Search for the cell housing the specified text and yield its (X, Y) center coordinate. 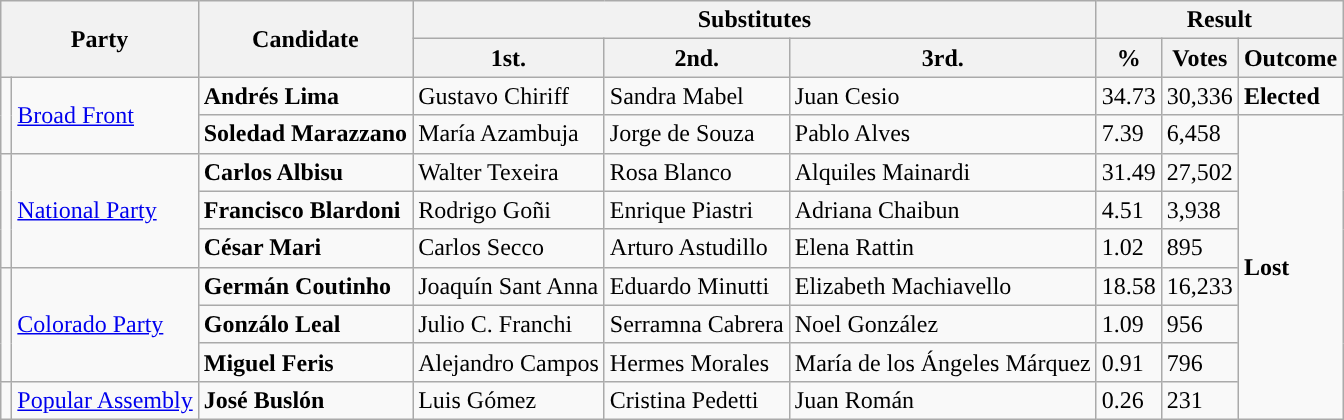
% (1128, 58)
Alejandro Campos (509, 362)
956 (1200, 324)
Serramna Cabrera (696, 324)
Substitutes (755, 20)
Lost (1290, 267)
Popular Assembly (105, 400)
18.58 (1128, 286)
16,233 (1200, 286)
34.73 (1128, 96)
796 (1200, 362)
José Buslón (305, 400)
30,336 (1200, 96)
1.02 (1128, 248)
2nd. (696, 58)
Colorado Party (105, 324)
Result (1219, 20)
4.51 (1128, 210)
6,458 (1200, 134)
Gustavo Chiriff (509, 96)
31.49 (1128, 172)
National Party (105, 210)
Elizabeth Machiavello (942, 286)
Juan Román (942, 400)
Outcome (1290, 58)
Rosa Blanco (696, 172)
Luis Gómez (509, 400)
María Azambuja (509, 134)
Enrique Piastri (696, 210)
231 (1200, 400)
Walter Texeira (509, 172)
Broad Front (105, 115)
Party (100, 39)
Alquiles Mainardi (942, 172)
3rd. (942, 58)
Juan Cesio (942, 96)
0.26 (1128, 400)
3,938 (1200, 210)
Arturo Astudillo (696, 248)
Noel González (942, 324)
1st. (509, 58)
María de los Ángeles Márquez (942, 362)
Carlos Secco (509, 248)
Candidate (305, 39)
Carlos Albisu (305, 172)
Adriana Chaibun (942, 210)
Sandra Mabel (696, 96)
Andrés Lima (305, 96)
1.09 (1128, 324)
Rodrigo Goñi (509, 210)
Miguel Feris (305, 362)
Elected (1290, 96)
Francisco Blardoni (305, 210)
Joaquín Sant Anna (509, 286)
César Mari (305, 248)
Germán Coutinho (305, 286)
7.39 (1128, 134)
895 (1200, 248)
Votes (1200, 58)
Soledad Marazzano (305, 134)
Jorge de Souza (696, 134)
Eduardo Minutti (696, 286)
0.91 (1128, 362)
Julio C. Franchi (509, 324)
27,502 (1200, 172)
Hermes Morales (696, 362)
Elena Rattin (942, 248)
Pablo Alves (942, 134)
Cristina Pedetti (696, 400)
Gonzálo Leal (305, 324)
